Capture the cell that displays the provided text and extract its [x, y] central coordinate. 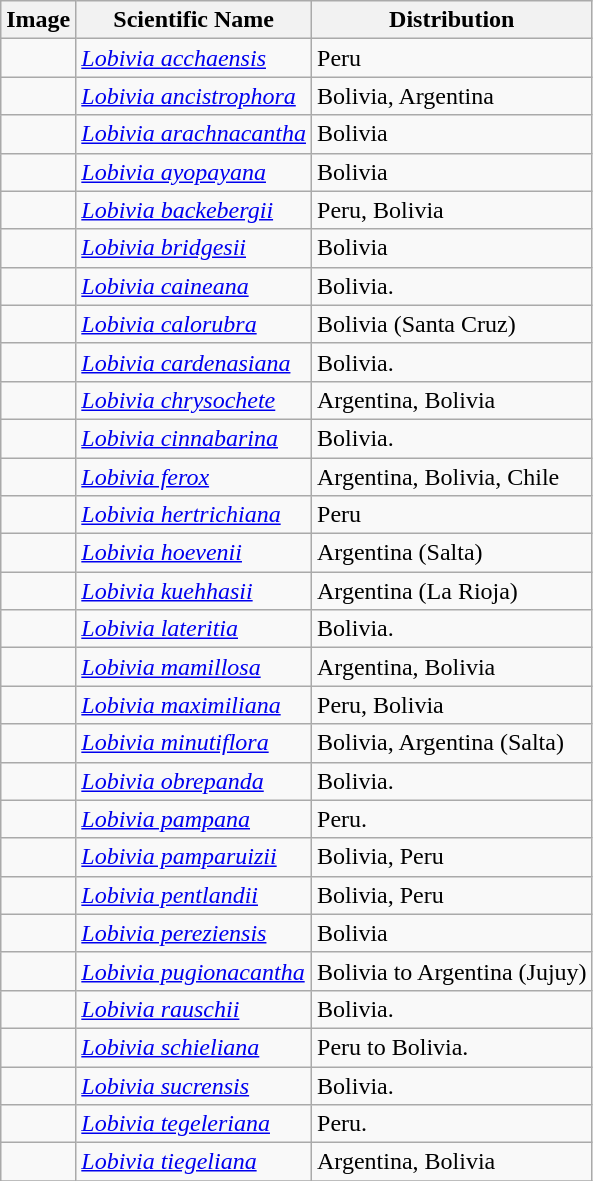
Lobivia pereziensis [194, 933]
Lobivia ferox [194, 477]
Scientific Name [194, 20]
Image [38, 20]
Lobivia lateritia [194, 629]
Lobivia pampana [194, 819]
Lobivia bridgesii [194, 248]
Bolivia to Argentina (Jujuy) [452, 971]
Lobivia tiegeliana [194, 1162]
Bolivia (Santa Cruz) [452, 324]
Lobivia tegeleriana [194, 1124]
Argentina (Salta) [452, 553]
Lobivia rauschii [194, 1009]
Lobivia sucrensis [194, 1085]
Lobivia maximiliana [194, 705]
Lobivia backebergii [194, 210]
Lobivia arachnacantha [194, 134]
Lobivia ayopayana [194, 172]
Argentina, Bolivia, Chile [452, 477]
Lobivia mamillosa [194, 667]
Lobivia ancistrophora [194, 96]
Bolivia, Argentina [452, 96]
Lobivia hertrichiana [194, 515]
Lobivia acchaensis [194, 58]
Peru to Bolivia. [452, 1047]
Lobivia caineana [194, 286]
Lobivia calorubra [194, 324]
Lobivia cardenasiana [194, 362]
Argentina (La Rioja) [452, 591]
Lobivia pentlandii [194, 895]
Lobivia obrepanda [194, 781]
Lobivia pamparuizii [194, 857]
Lobivia chrysochete [194, 400]
Lobivia minutiflora [194, 743]
Distribution [452, 20]
Lobivia cinnabarina [194, 438]
Bolivia, Argentina (Salta) [452, 743]
Lobivia hoevenii [194, 553]
Lobivia pugionacantha [194, 971]
Lobivia kuehhasii [194, 591]
Lobivia schieliana [194, 1047]
